From the cell containing the given text, extract its center point as [x, y] coordinate. 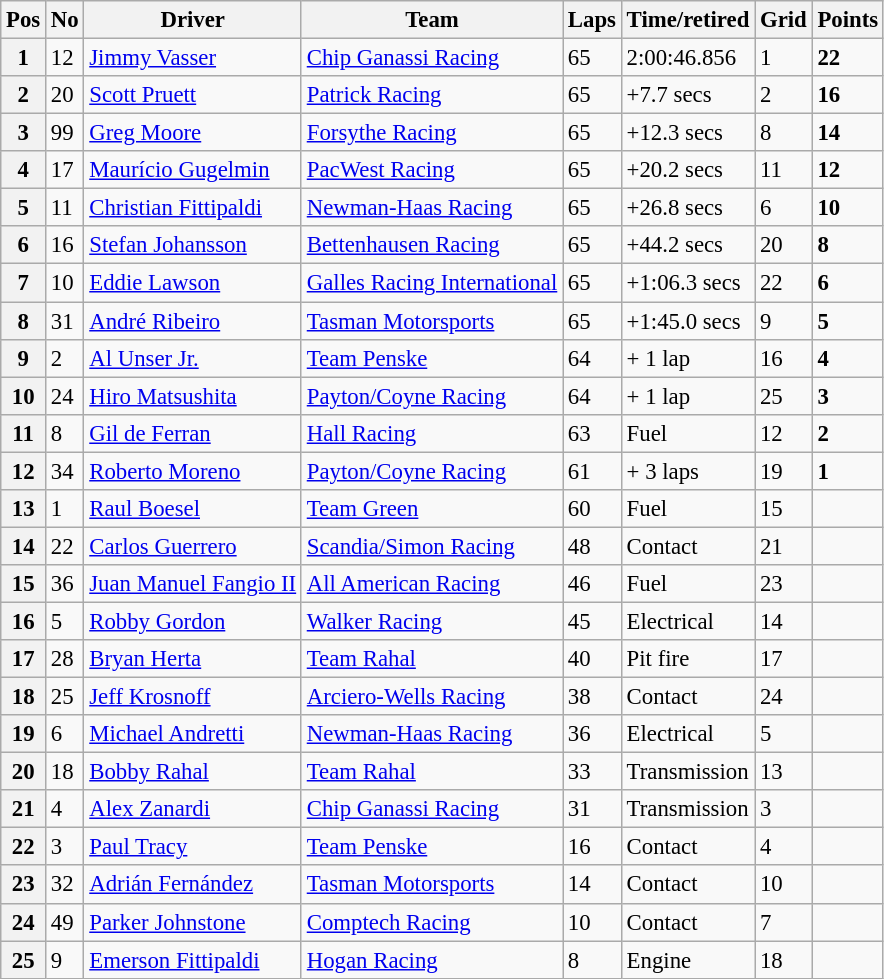
+ 3 laps [688, 471]
99 [65, 133]
63 [592, 433]
Eddie Lawson [193, 283]
Adrián Fernández [193, 885]
Emerson Fittipaldi [193, 960]
32 [65, 885]
48 [592, 546]
Hogan Racing [432, 960]
Greg Moore [193, 133]
Maurício Gugelmin [193, 170]
40 [592, 659]
Laps [592, 20]
Pos [24, 20]
Hiro Matsushita [193, 396]
61 [592, 471]
28 [65, 659]
Raul Boesel [193, 509]
Jimmy Vasser [193, 58]
45 [592, 621]
Roberto Moreno [193, 471]
60 [592, 509]
Bettenhausen Racing [432, 245]
+12.3 secs [688, 133]
38 [592, 697]
Parker Johnstone [193, 922]
Bryan Herta [193, 659]
Grid [784, 20]
Forsythe Racing [432, 133]
Christian Fittipaldi [193, 208]
Patrick Racing [432, 95]
Scandia/Simon Racing [432, 546]
Al Unser Jr. [193, 358]
Stefan Johansson [193, 245]
Galles Racing International [432, 283]
33 [592, 772]
2:00:46.856 [688, 58]
Pit fire [688, 659]
Jeff Krosnoff [193, 697]
+26.8 secs [688, 208]
PacWest Racing [432, 170]
+1:45.0 secs [688, 321]
49 [65, 922]
Scott Pruett [193, 95]
+44.2 secs [688, 245]
46 [592, 584]
No [65, 20]
Gil de Ferran [193, 433]
Bobby Rahal [193, 772]
Engine [688, 960]
+7.7 secs [688, 95]
+1:06.3 secs [688, 283]
Carlos Guerrero [193, 546]
Michael Andretti [193, 734]
Alex Zanardi [193, 809]
Driver [193, 20]
Team Green [432, 509]
34 [65, 471]
+20.2 secs [688, 170]
Robby Gordon [193, 621]
Hall Racing [432, 433]
Points [848, 20]
Walker Racing [432, 621]
Paul Tracy [193, 847]
Arciero-Wells Racing [432, 697]
Comptech Racing [432, 922]
André Ribeiro [193, 321]
Juan Manuel Fangio II [193, 584]
Team [432, 20]
Time/retired [688, 20]
All American Racing [432, 584]
